Return the (X, Y) coordinate for the center point of the cell that contains the specified text.  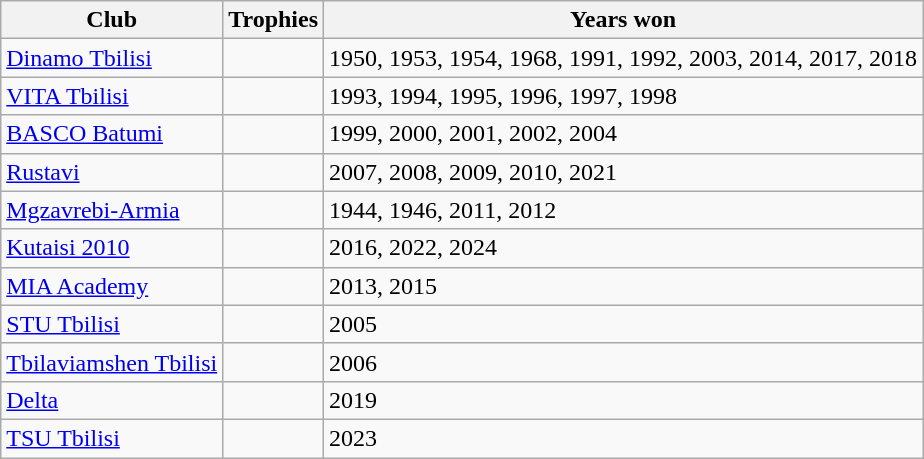
MIA Academy (112, 286)
1999, 2000, 2001, 2002, 2004 (624, 134)
1950, 1953, 1954, 1968, 1991, 1992, 2003, 2014, 2017, 2018 (624, 58)
TSU Tbilisi (112, 438)
Trophies (274, 20)
Kutaisi 2010 (112, 248)
1993, 1994, 1995, 1996, 1997, 1998 (624, 96)
Dinamo Tbilisi (112, 58)
Rustavi (112, 172)
2006 (624, 362)
2019 (624, 400)
Delta (112, 400)
Club (112, 20)
2007, 2008, 2009, 2010, 2021 (624, 172)
Mgzavrebi-Armia (112, 210)
Tbilaviamshen Tbilisi (112, 362)
1944, 1946, 2011, 2012 (624, 210)
BASCO Batumi (112, 134)
2013, 2015 (624, 286)
2016, 2022, 2024 (624, 248)
STU Tbilisi (112, 324)
Years won (624, 20)
VITA Tbilisi (112, 96)
2023 (624, 438)
2005 (624, 324)
